Capture the cell that displays the provided text and extract its [X, Y] central coordinate. 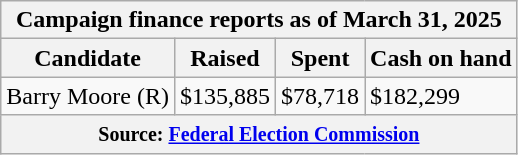
Raised [224, 58]
$182,299 [441, 96]
$78,718 [320, 96]
Campaign finance reports as of March 31, 2025 [259, 20]
Candidate [88, 58]
Source: Federal Election Commission [259, 134]
Barry Moore (R) [88, 96]
Cash on hand [441, 58]
$135,885 [224, 96]
Spent [320, 58]
